Detect which cell encompasses the target text, then output its (x, y) center coordinate. 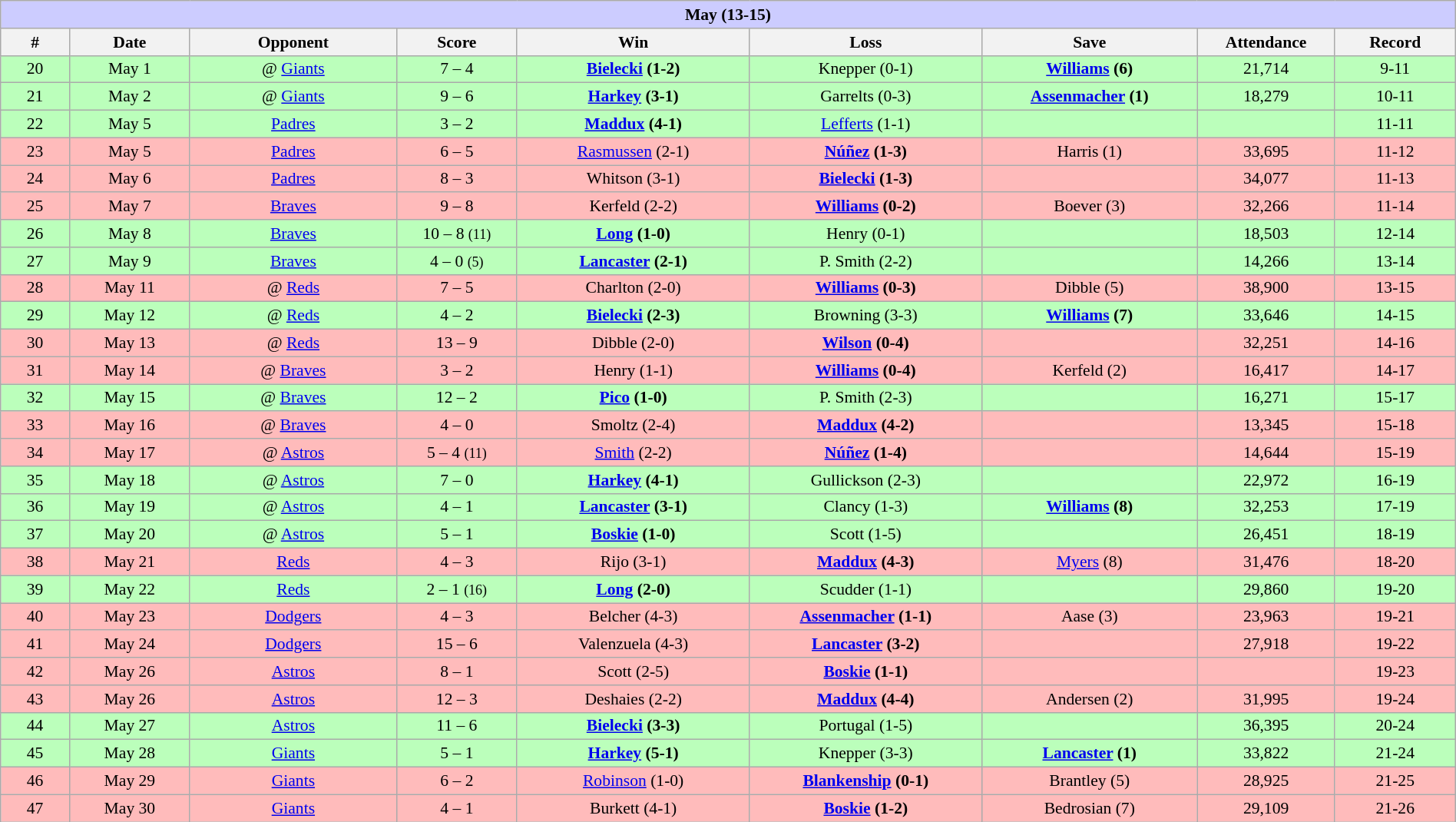
25 (35, 206)
10 – 8 (11) (456, 234)
12 – 3 (456, 698)
38,900 (1266, 288)
10-11 (1395, 97)
Williams (0-2) (866, 206)
Boskie (1-0) (633, 535)
Dibble (5) (1090, 288)
Maddux (4-1) (633, 124)
Long (2-0) (633, 589)
Assenmacher (1) (1090, 97)
Whitson (3-1) (633, 178)
Rasmussen (2-1) (633, 151)
Browning (3-3) (866, 316)
Burkett (4-1) (633, 808)
26 (35, 234)
Williams (0-4) (866, 370)
Smith (2-2) (633, 452)
36 (35, 507)
21 (35, 97)
May 13 (129, 343)
18,503 (1266, 234)
13 – 9 (456, 343)
Dibble (2-0) (633, 343)
12-14 (1395, 234)
44 (35, 726)
May 28 (129, 754)
Lancaster (3-2) (866, 644)
19-21 (1395, 616)
Myers (8) (1090, 562)
Scott (1-5) (866, 535)
21,714 (1266, 69)
Bedrosian (7) (1090, 808)
P. Smith (2-2) (866, 260)
40 (35, 616)
14,266 (1266, 260)
32,253 (1266, 507)
May 21 (129, 562)
Long (1-0) (633, 234)
Win (633, 41)
47 (35, 808)
20-24 (1395, 726)
24 (35, 178)
Blankenship (0-1) (866, 781)
May 22 (129, 589)
May 1 (129, 69)
May 29 (129, 781)
Harkey (4-1) (633, 479)
7 – 5 (456, 288)
May 7 (129, 206)
7 – 4 (456, 69)
16-19 (1395, 479)
Rijo (3-1) (633, 562)
27,918 (1266, 644)
May 6 (129, 178)
27 (35, 260)
Attendance (1266, 41)
Williams (6) (1090, 69)
May 12 (129, 316)
14-15 (1395, 316)
32,266 (1266, 206)
9 – 8 (456, 206)
34 (35, 452)
May 8 (129, 234)
Bielecki (1-2) (633, 69)
21-26 (1395, 808)
38 (35, 562)
34,077 (1266, 178)
Williams (0-3) (866, 288)
Scott (2-5) (633, 671)
39 (35, 589)
Lefferts (1-1) (866, 124)
20 (35, 69)
Kerfeld (2) (1090, 370)
Henry (0-1) (866, 234)
Assenmacher (1-1) (866, 616)
33,822 (1266, 754)
31,476 (1266, 562)
28,925 (1266, 781)
Boever (3) (1090, 206)
26,451 (1266, 535)
28 (35, 288)
16,417 (1266, 370)
Maddux (4-3) (866, 562)
19-20 (1395, 589)
May (13-15) (728, 15)
Belcher (4-3) (633, 616)
17-19 (1395, 507)
Garrelts (0-3) (866, 97)
# (35, 41)
45 (35, 754)
21-24 (1395, 754)
May 15 (129, 398)
Valenzuela (4-3) (633, 644)
Pico (1-0) (633, 398)
Williams (7) (1090, 316)
23 (35, 151)
29 (35, 316)
13-14 (1395, 260)
May 14 (129, 370)
35 (35, 479)
Robinson (1-0) (633, 781)
29,860 (1266, 589)
21-25 (1395, 781)
Knepper (3-3) (866, 754)
32,251 (1266, 343)
14-16 (1395, 343)
19-23 (1395, 671)
Harris (1) (1090, 151)
Score (456, 41)
Gullickson (2-3) (866, 479)
Henry (1-1) (633, 370)
Loss (866, 41)
May 18 (129, 479)
4 – 2 (456, 316)
Lancaster (1) (1090, 754)
4 – 0 (5) (456, 260)
8 – 1 (456, 671)
Opponent (293, 41)
18-19 (1395, 535)
Andersen (2) (1090, 698)
Charlton (2-0) (633, 288)
Núñez (1-4) (866, 452)
16,271 (1266, 398)
33 (35, 425)
Bielecki (3-3) (633, 726)
Lancaster (3-1) (633, 507)
19-24 (1395, 698)
14,644 (1266, 452)
May 17 (129, 452)
9 – 6 (456, 97)
29,109 (1266, 808)
6 – 2 (456, 781)
Save (1090, 41)
Bielecki (1-3) (866, 178)
15-17 (1395, 398)
Maddux (4-4) (866, 698)
May 9 (129, 260)
15-19 (1395, 452)
May 30 (129, 808)
Bielecki (2-3) (633, 316)
22 (35, 124)
18-20 (1395, 562)
46 (35, 781)
11 – 6 (456, 726)
33,646 (1266, 316)
11-11 (1395, 124)
7 – 0 (456, 479)
11-14 (1395, 206)
Brantley (5) (1090, 781)
41 (35, 644)
22,972 (1266, 479)
18,279 (1266, 97)
36,395 (1266, 726)
42 (35, 671)
May 2 (129, 97)
32 (35, 398)
Harkey (5-1) (633, 754)
May 19 (129, 507)
Scudder (1-1) (866, 589)
Deshaies (2-2) (633, 698)
4 – 0 (456, 425)
13,345 (1266, 425)
2 – 1 (16) (456, 589)
9-11 (1395, 69)
8 – 3 (456, 178)
5 – 4 (11) (456, 452)
Aase (3) (1090, 616)
Record (1395, 41)
May 27 (129, 726)
37 (35, 535)
15 – 6 (456, 644)
11-12 (1395, 151)
P. Smith (2-3) (866, 398)
Harkey (3-1) (633, 97)
May 24 (129, 644)
14-17 (1395, 370)
Portugal (1-5) (866, 726)
11-13 (1395, 178)
13-15 (1395, 288)
43 (35, 698)
Clancy (1-3) (866, 507)
Boskie (1-1) (866, 671)
31 (35, 370)
May 16 (129, 425)
Knepper (0-1) (866, 69)
30 (35, 343)
Lancaster (2-1) (633, 260)
6 – 5 (456, 151)
May 11 (129, 288)
23,963 (1266, 616)
33,695 (1266, 151)
Date (129, 41)
Wilson (0-4) (866, 343)
Boskie (1-2) (866, 808)
15-18 (1395, 425)
Núñez (1-3) (866, 151)
Kerfeld (2-2) (633, 206)
31,995 (1266, 698)
May 20 (129, 535)
19-22 (1395, 644)
Smoltz (2-4) (633, 425)
Williams (8) (1090, 507)
12 – 2 (456, 398)
Maddux (4-2) (866, 425)
May 23 (129, 616)
